Output the (x, y) coordinate of the center of the cell containing the given text.  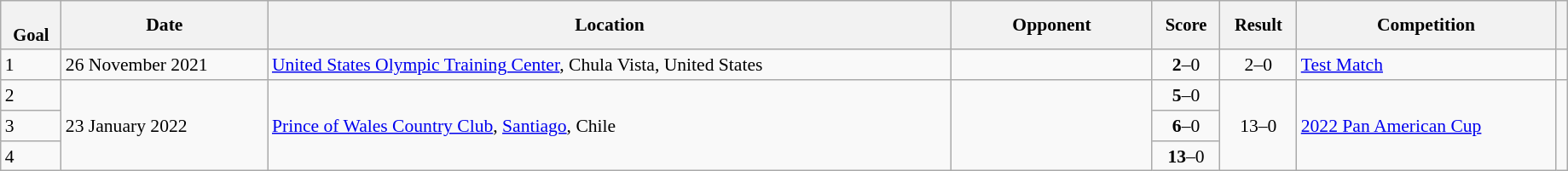
1 (31, 66)
United States Olympic Training Center, Chula Vista, United States (610, 66)
Goal (31, 26)
Score (1186, 26)
Test Match (1426, 66)
Result (1258, 26)
Location (610, 26)
Prince of Wales Country Club, Santiago, Chile (610, 126)
Competition (1426, 26)
Date (165, 26)
2 (31, 95)
23 January 2022 (165, 126)
6–0 (1186, 126)
3 (31, 126)
26 November 2021 (165, 66)
13–0 (1258, 126)
2022 Pan American Cup (1426, 126)
Opponent (1052, 26)
5–0 (1186, 95)
